Locate the cell with the specified text and output its [x, y] center coordinate. 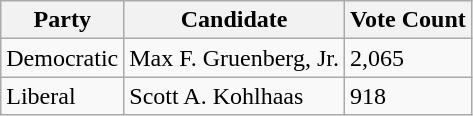
Vote Count [408, 20]
2,065 [408, 58]
Candidate [234, 20]
Democratic [62, 58]
Liberal [62, 96]
Max F. Gruenberg, Jr. [234, 58]
Scott A. Kohlhaas [234, 96]
Party [62, 20]
918 [408, 96]
